Locate the cell with the specified text and output its [x, y] center coordinate. 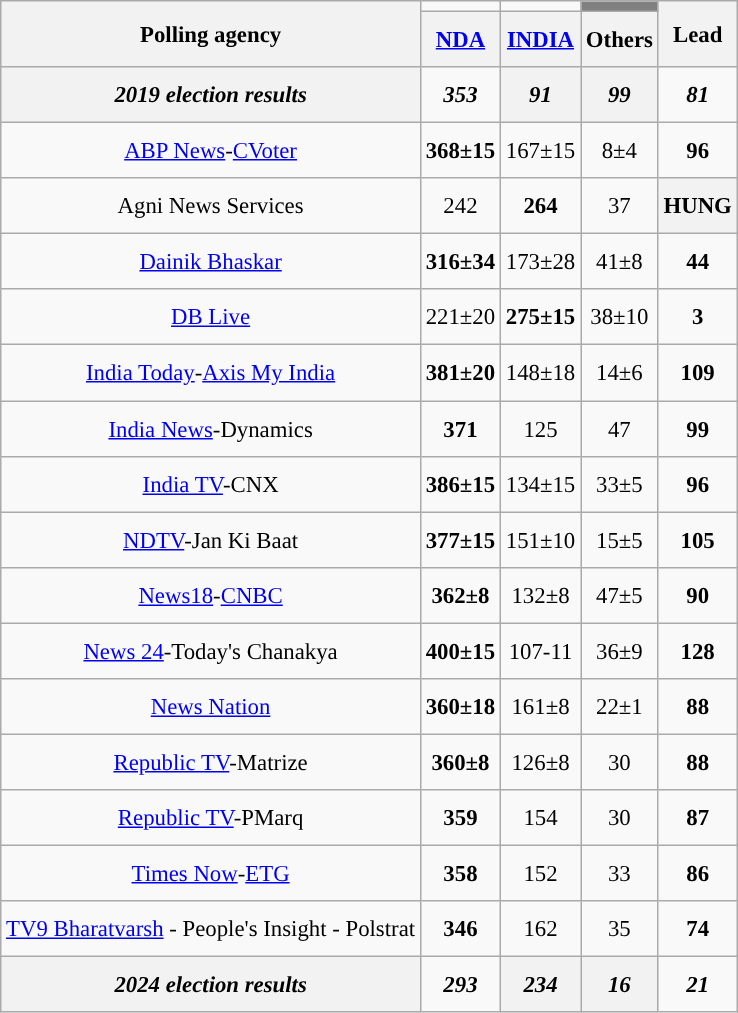
107-11 [540, 651]
44 [698, 262]
Lead [698, 34]
36±9 [620, 651]
360±18 [460, 707]
37 [620, 206]
316±34 [460, 262]
33±5 [620, 484]
33 [620, 873]
DB Live [211, 318]
47 [620, 429]
221±20 [460, 318]
125 [540, 429]
264 [540, 206]
News 24-Today's Chanakya [211, 651]
INDIA [540, 40]
132±8 [540, 595]
3 [698, 318]
359 [460, 818]
90 [698, 595]
News Nation [211, 707]
151±10 [540, 540]
381±20 [460, 373]
371 [460, 429]
Others [620, 40]
134±15 [540, 484]
Republic TV-PMarq [211, 818]
87 [698, 818]
Agni News Services [211, 206]
386±15 [460, 484]
152 [540, 873]
400±15 [460, 651]
148±18 [540, 373]
346 [460, 929]
275±15 [540, 318]
368±15 [460, 151]
News18-CNBC [211, 595]
Dainik Bhaskar [211, 262]
360±8 [460, 762]
Polling agency [211, 34]
NDTV-Jan Ki Baat [211, 540]
Republic TV-Matrize [211, 762]
353 [460, 95]
105 [698, 540]
173±28 [540, 262]
8±4 [620, 151]
16 [620, 985]
162 [540, 929]
2019 election results [211, 95]
161±8 [540, 707]
TV9 Bharatvarsh - People's Insight - Polstrat [211, 929]
ABP News-CVoter [211, 151]
362±8 [460, 595]
22±1 [620, 707]
35 [620, 929]
81 [698, 95]
242 [460, 206]
293 [460, 985]
41±8 [620, 262]
167±15 [540, 151]
91 [540, 95]
377±15 [460, 540]
India News-Dynamics [211, 429]
128 [698, 651]
126±8 [540, 762]
47±5 [620, 595]
21 [698, 985]
NDA [460, 40]
154 [540, 818]
15±5 [620, 540]
234 [540, 985]
Times Now-ETG [211, 873]
HUNG [698, 206]
14±6 [620, 373]
86 [698, 873]
India Today-Axis My India [211, 373]
358 [460, 873]
2024 election results [211, 985]
India TV-CNX [211, 484]
109 [698, 373]
38±10 [620, 318]
74 [698, 929]
